For the text-containing cell, return its midpoint in [x, y] coordinate format. 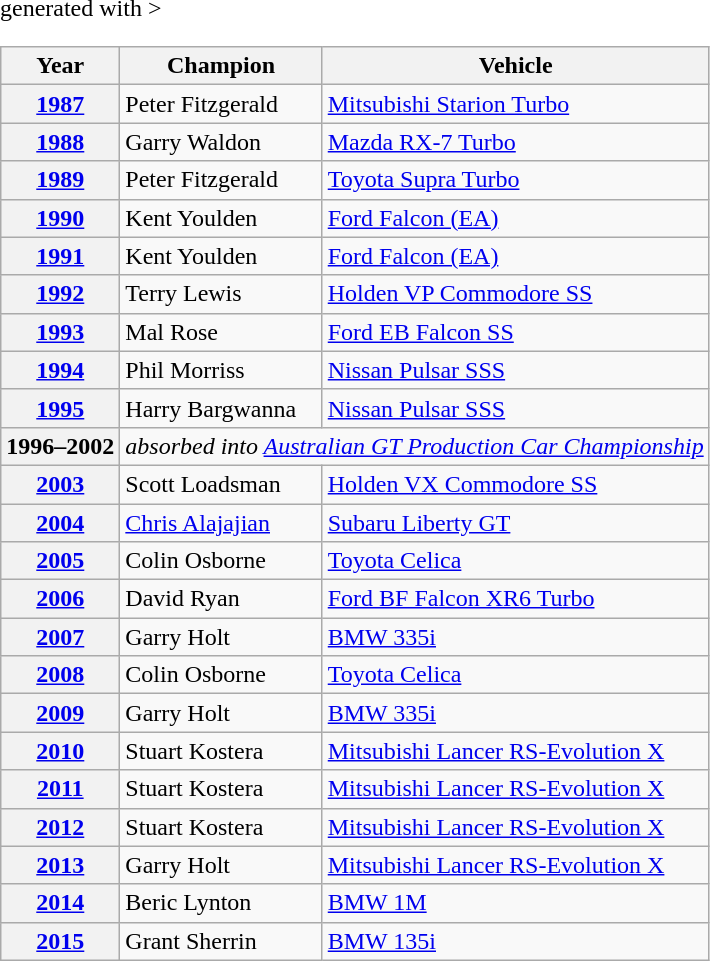
2003 [60, 484]
Holden VX Commodore SS [516, 484]
Beric Lynton [221, 903]
2015 [60, 941]
Ford BF Falcon XR6 Turbo [516, 599]
2013 [60, 865]
2004 [60, 523]
Year [60, 66]
Scott Loadsman [221, 484]
2010 [60, 751]
Chris Alajajian [221, 523]
1994 [60, 370]
BMW 135i [516, 941]
David Ryan [221, 599]
1992 [60, 294]
Mal Rose [221, 332]
1996–2002 [60, 446]
Harry Bargwanna [221, 408]
2006 [60, 599]
1993 [60, 332]
BMW 1M [516, 903]
2011 [60, 789]
1991 [60, 256]
Mazda RX-7 Turbo [516, 142]
1988 [60, 142]
Phil Morriss [221, 370]
Vehicle [516, 66]
Subaru Liberty GT [516, 523]
Toyota Supra Turbo [516, 180]
absorbed into Australian GT Production Car Championship [414, 446]
2014 [60, 903]
1990 [60, 218]
1987 [60, 104]
1989 [60, 180]
2005 [60, 561]
1995 [60, 408]
2007 [60, 637]
Mitsubishi Starion Turbo [516, 104]
Ford EB Falcon SS [516, 332]
2008 [60, 675]
Grant Sherrin [221, 941]
Champion [221, 66]
2012 [60, 827]
Terry Lewis [221, 294]
Holden VP Commodore SS [516, 294]
Garry Waldon [221, 142]
2009 [60, 713]
